From the cell containing the given text, extract its center point as (X, Y) coordinate. 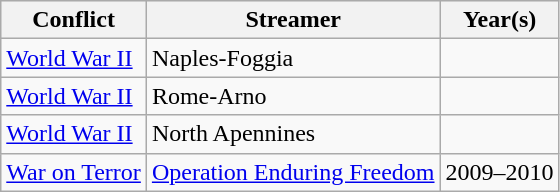
North Apennines (293, 134)
Rome-Arno (293, 96)
Naples-Foggia (293, 58)
Conflict (74, 20)
2009–2010 (500, 172)
Streamer (293, 20)
War on Terror (74, 172)
Year(s) (500, 20)
Operation Enduring Freedom (293, 172)
